Output the [x, y] coordinate of the center of the cell containing the given text.  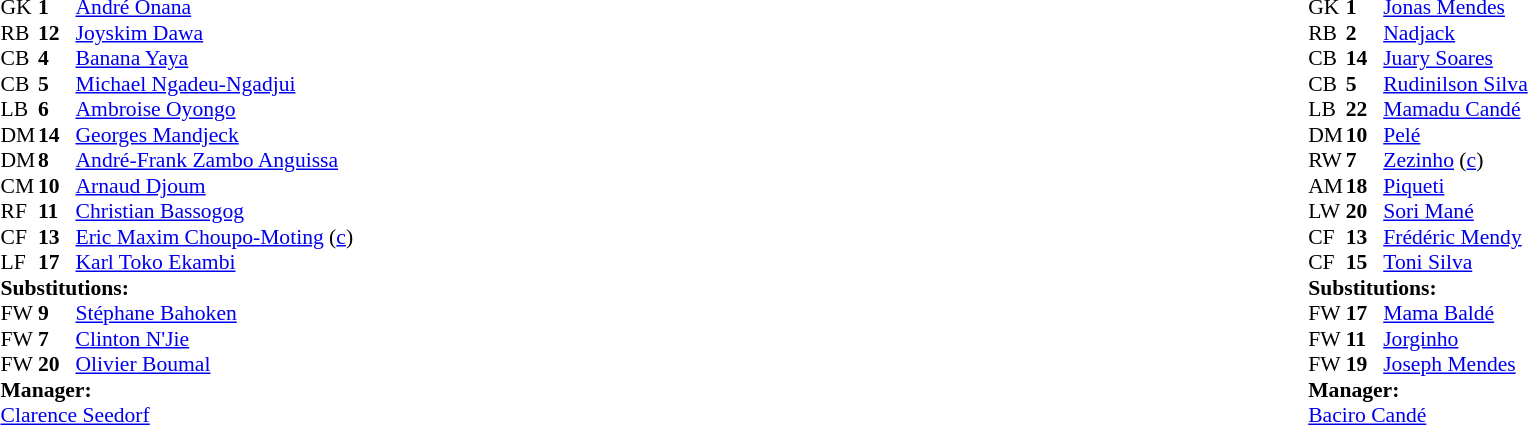
Arnaud Djoum [215, 186]
9 [57, 313]
Piqueti [1456, 186]
Christian Bassogog [215, 211]
19 [1365, 365]
RF [19, 211]
Jorginho [1456, 339]
Frédéric Mendy [1456, 237]
8 [57, 161]
Nadjack [1456, 33]
Rudinilson Silva [1456, 84]
Zezinho (c) [1456, 161]
6 [57, 109]
Olivier Boumal [215, 365]
Joseph Mendes [1456, 365]
LF [19, 263]
Pelé [1456, 135]
LW [1327, 211]
Eric Maxim Choupo-Moting (c) [215, 237]
Stéphane Bahoken [215, 313]
Karl Toko Ekambi [215, 263]
Ambroise Oyongo [215, 109]
22 [1365, 109]
Mama Baldé [1456, 313]
Juary Soares [1456, 59]
2 [1365, 33]
Clinton N'Jie [215, 339]
4 [57, 59]
Toni Silva [1456, 263]
Georges Mandjeck [215, 135]
Joyskim Dawa [215, 33]
Mamadu Candé [1456, 109]
RW [1327, 161]
AM [1327, 186]
CM [19, 186]
Banana Yaya [215, 59]
15 [1365, 263]
12 [57, 33]
Michael Ngadeu-Ngadjui [215, 84]
André-Frank Zambo Anguissa [215, 161]
18 [1365, 186]
Sori Mané [1456, 211]
